Return the (x, y) coordinate for the center point of the cell that contains the specified text.  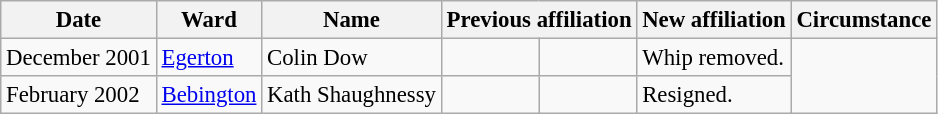
Resigned. (714, 95)
Kath Shaughnessy (352, 95)
Date (78, 20)
Bebington (209, 95)
New affiliation (714, 20)
Egerton (209, 58)
Ward (209, 20)
Name (352, 20)
Colin Dow (352, 58)
February 2002 (78, 95)
Whip removed. (714, 58)
Circumstance (864, 20)
Previous affiliation (539, 20)
December 2001 (78, 58)
